Find where the given text appears and provide that cell's center as [x, y] coordinate. 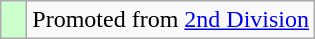
Promoted from 2nd Division [171, 20]
